Output the [X, Y] coordinate of the center of the cell containing the given text.  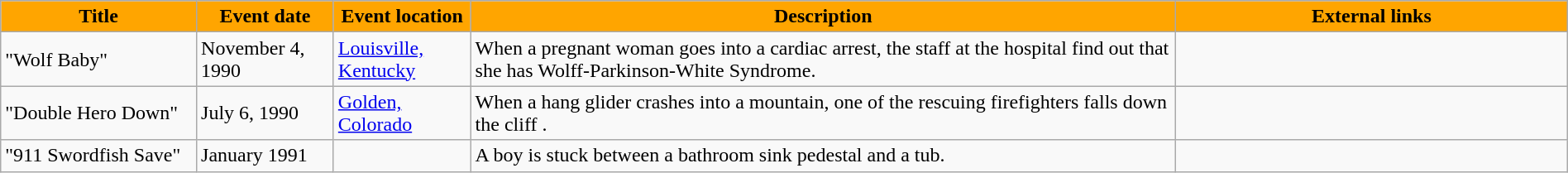
"Double Hero Down" [99, 113]
Event location [402, 17]
Title [99, 17]
When a pregnant woman goes into a cardiac arrest, the staff at the hospital find out that she has Wolff-Parkinson-White Syndrome. [824, 60]
November 4, 1990 [265, 60]
External links [1372, 17]
When a hang glider crashes into a mountain, one of the rescuing firefighters falls down the cliff . [824, 113]
January 1991 [265, 156]
A boy is stuck between a bathroom sink pedestal and a tub. [824, 156]
Golden, Colorado [402, 113]
"911 Swordfish Save" [99, 156]
Event date [265, 17]
Louisville, Kentucky [402, 60]
"Wolf Baby" [99, 60]
Description [824, 17]
July 6, 1990 [265, 113]
